For the text-containing cell, return its midpoint in (X, Y) coordinate format. 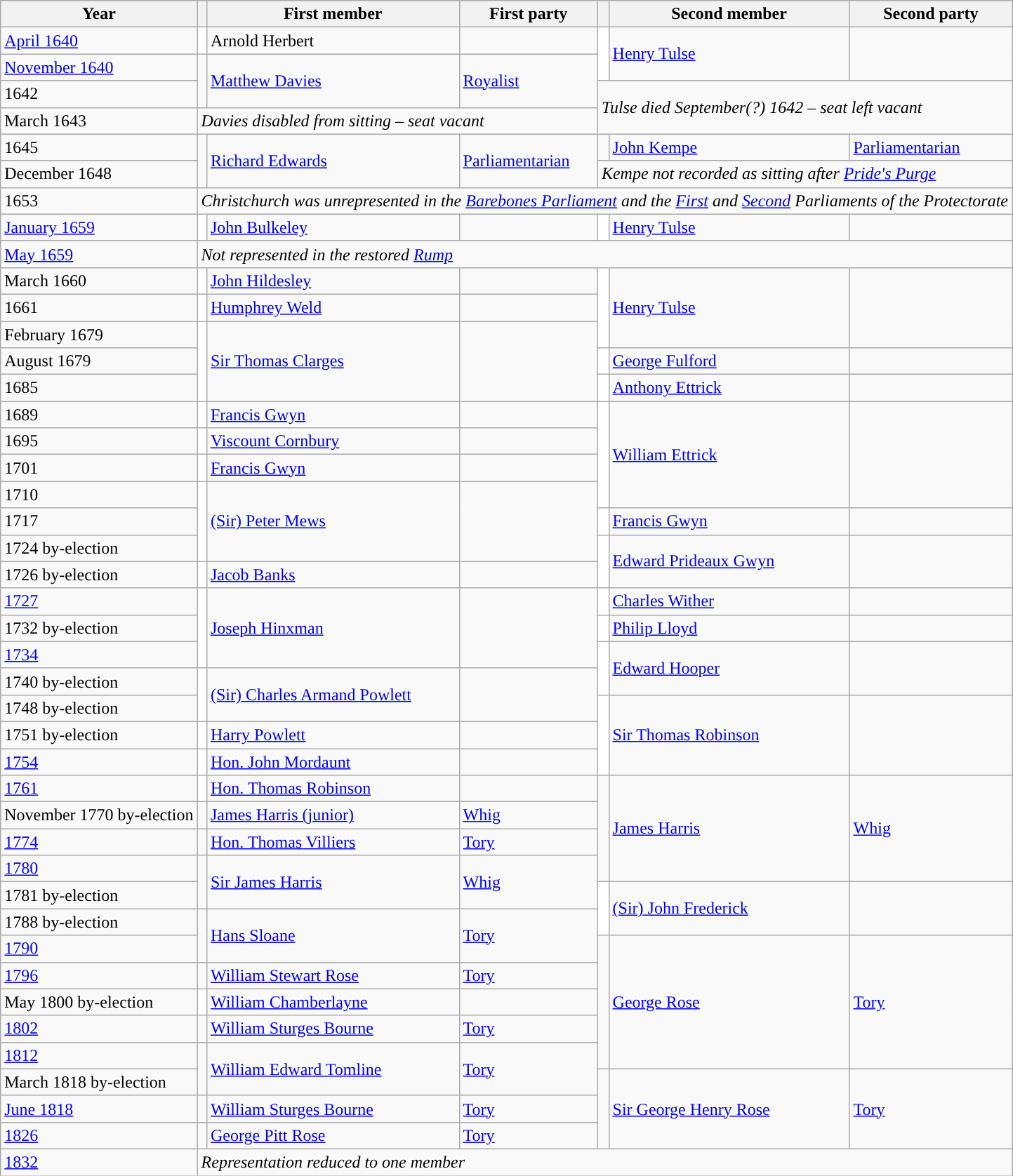
Humphrey Weld (333, 307)
1761 (99, 789)
John Hildesley (333, 281)
James Harris (729, 829)
Edward Hooper (729, 668)
1751 by-election (99, 735)
1661 (99, 307)
George Rose (729, 1002)
1732 by-election (99, 628)
December 1648 (99, 174)
First member (333, 14)
Hon. Thomas Robinson (333, 789)
George Fulford (729, 361)
April 1640 (99, 41)
1788 by-election (99, 922)
Sir Thomas Robinson (729, 735)
Anthony Ettrick (729, 388)
Tulse died September(?) 1642 – seat left vacant (805, 107)
Sir James Harris (333, 882)
Kempe not recorded as sitting after Pride's Purge (805, 174)
March 1643 (99, 121)
William Stewart Rose (333, 975)
Matthew Davies (333, 81)
Charles Wither (729, 601)
1734 (99, 655)
1695 (99, 441)
1701 (99, 468)
(Sir) Charles Armand Powlett (333, 695)
1832 (99, 1162)
1802 (99, 1029)
First party (528, 14)
George Pitt Rose (333, 1135)
1812 (99, 1055)
Hon. Thomas Villiers (333, 842)
January 1659 (99, 227)
Viscount Cornbury (333, 441)
William Chamberlayne (333, 1002)
1645 (99, 147)
1748 by-election (99, 708)
William Ettrick (729, 455)
Year (99, 14)
1689 (99, 415)
Hans Sloane (333, 935)
Second member (729, 14)
Christchurch was unrepresented in the Barebones Parliament and the First and Second Parliaments of the Protectorate (604, 201)
James Harris (junior) (333, 815)
Philip Lloyd (729, 628)
William Edward Tomline (333, 1069)
1726 by-election (99, 575)
1642 (99, 94)
1796 (99, 975)
November 1640 (99, 67)
November 1770 by-election (99, 815)
1727 (99, 601)
(Sir) Peter Mews (333, 521)
1774 (99, 842)
1685 (99, 388)
Davies disabled from sitting – seat vacant (397, 121)
Sir Thomas Clarges (333, 361)
1724 by-election (99, 548)
1740 by-election (99, 681)
John Kempe (729, 147)
Not represented in the restored Rump (604, 254)
Representation reduced to one member (604, 1162)
February 1679 (99, 335)
August 1679 (99, 361)
1754 (99, 761)
John Bulkeley (333, 227)
1717 (99, 521)
Royalist (528, 81)
Jacob Banks (333, 575)
1653 (99, 201)
Sir George Henry Rose (729, 1109)
Joseph Hinxman (333, 628)
(Sir) John Frederick (729, 909)
Arnold Herbert (333, 41)
Harry Powlett (333, 735)
1780 (99, 869)
Edward Prideaux Gwyn (729, 561)
Hon. John Mordaunt (333, 761)
May 1800 by-election (99, 1002)
March 1818 by-election (99, 1082)
1781 by-election (99, 895)
Richard Edwards (333, 161)
March 1660 (99, 281)
1790 (99, 949)
Second party (931, 14)
1710 (99, 495)
June 1818 (99, 1109)
May 1659 (99, 254)
1826 (99, 1135)
